Determine the (x, y) coordinate at the center of the cell enclosing the given text.  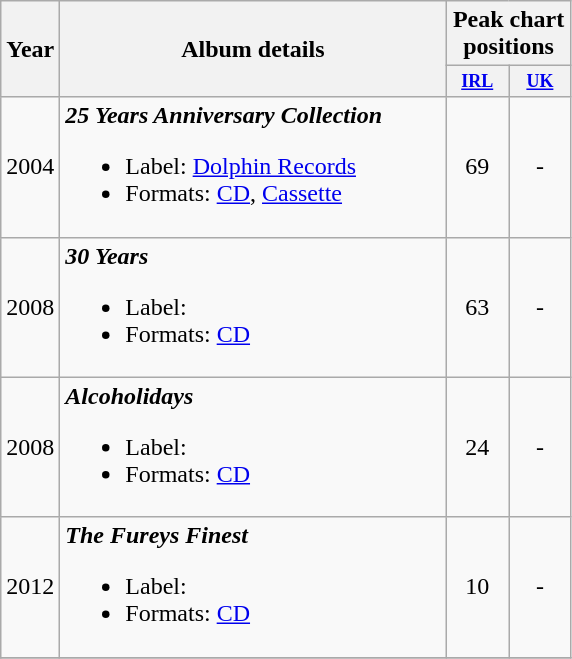
69 (478, 167)
IRL (478, 82)
Album details (253, 49)
Peak chart positions (508, 34)
10 (478, 587)
30 YearsLabel:Formats: CD (253, 307)
The Fureys FinestLabel:Formats: CD (253, 587)
Year (30, 49)
AlcoholidaysLabel:Formats: CD (253, 447)
2012 (30, 587)
24 (478, 447)
UK (540, 82)
2004 (30, 167)
63 (478, 307)
25 Years Anniversary CollectionLabel: Dolphin RecordsFormats: CD, Cassette (253, 167)
